Find where the given text appears and provide that cell's center as (X, Y) coordinate. 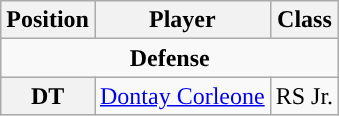
RS Jr. (304, 96)
Player (182, 20)
Defense (170, 58)
Dontay Corleone (182, 96)
Position (48, 20)
Class (304, 20)
DT (48, 96)
